Capture the cell that displays the provided text and extract its (X, Y) central coordinate. 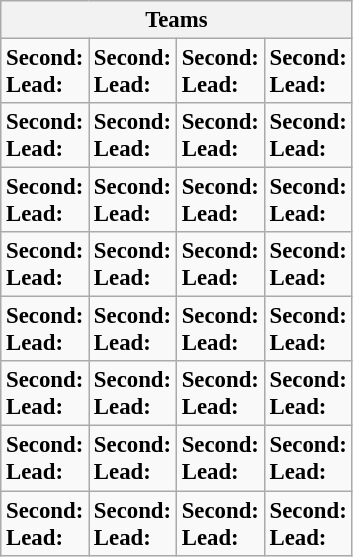
Teams (176, 20)
